Capture the cell that displays the provided text and extract its (X, Y) central coordinate. 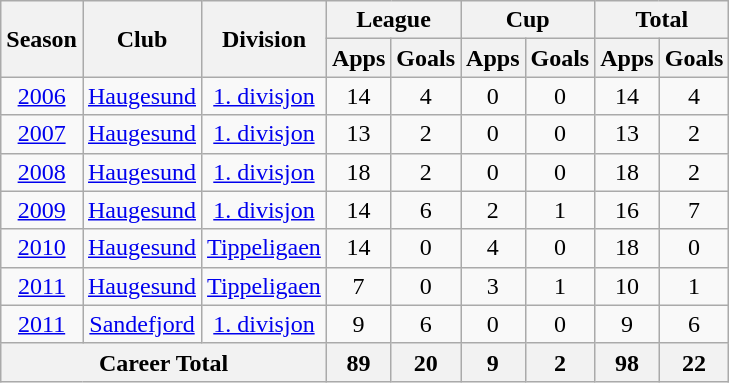
Total (662, 20)
League (393, 20)
Season (42, 39)
16 (627, 210)
2007 (42, 134)
Sandefjord (142, 324)
Club (142, 39)
Division (264, 39)
2008 (42, 172)
2009 (42, 210)
Cup (528, 20)
10 (627, 286)
Career Total (164, 362)
2010 (42, 248)
98 (627, 362)
3 (493, 286)
89 (358, 362)
22 (694, 362)
20 (426, 362)
2006 (42, 96)
